Capture the cell that displays the provided text and extract its (x, y) central coordinate. 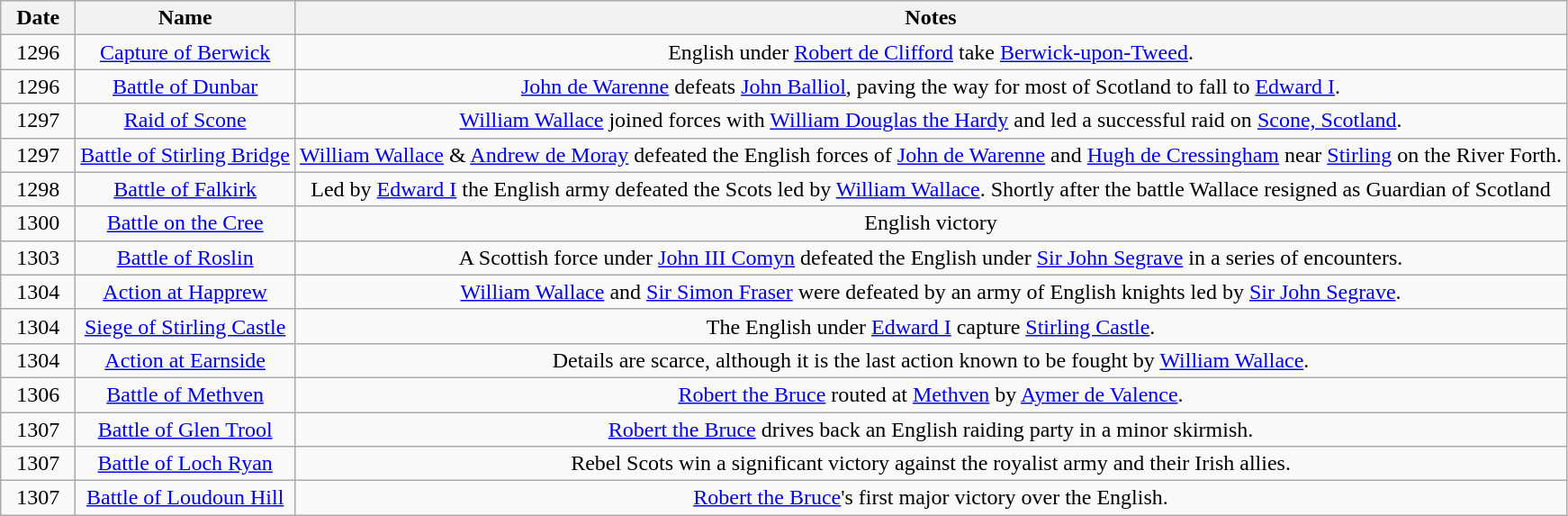
John de Warenne defeats John Balliol, paving the way for most of Scotland to fall to Edward I. (931, 86)
Battle on the Cree (185, 223)
William Wallace joined forces with William Douglas the Hardy and led a successful raid on Scone, Scotland. (931, 121)
Rebel Scots win a significant victory against the royalist army and their Irish allies. (931, 464)
Action at Happrew (185, 292)
Battle of Methven (185, 394)
The English under Edward I capture Stirling Castle. (931, 326)
Raid of Scone (185, 121)
Capture of Berwick (185, 52)
Robert the Bruce's first major victory over the English. (931, 498)
1303 (38, 258)
Battle of Loudoun Hill (185, 498)
Action at Earnside (185, 360)
English victory (931, 223)
1306 (38, 394)
Battle of Glen Trool (185, 430)
Battle of Loch Ryan (185, 464)
1300 (38, 223)
Date (38, 18)
Details are scarce, although it is the last action known to be fought by William Wallace. (931, 360)
William Wallace & Andrew de Moray defeated the English forces of John de Warenne and Hugh de Cressingham near Stirling on the River Forth. (931, 155)
Battle of Falkirk (185, 189)
English under Robert de Clifford take Berwick-upon-Tweed. (931, 52)
Notes (931, 18)
Robert the Bruce routed at Methven by Aymer de Valence. (931, 394)
Battle of Stirling Bridge (185, 155)
Battle of Dunbar (185, 86)
Led by Edward I the English army defeated the Scots led by William Wallace. Shortly after the battle Wallace resigned as Guardian of Scotland (931, 189)
Battle of Roslin (185, 258)
Robert the Bruce drives back an English raiding party in a minor skirmish. (931, 430)
Siege of Stirling Castle (185, 326)
A Scottish force under John III Comyn defeated the English under Sir John Segrave in a series of encounters. (931, 258)
Name (185, 18)
William Wallace and Sir Simon Fraser were defeated by an army of English knights led by Sir John Segrave. (931, 292)
1298 (38, 189)
